Return the [X, Y] coordinate for the center point of the cell that contains the specified text.  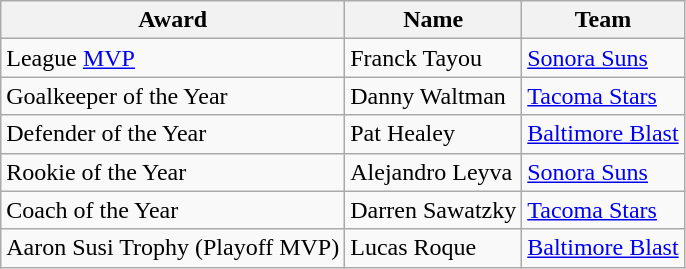
Aaron Susi Trophy (Playoff MVP) [173, 248]
Award [173, 20]
Darren Sawatzky [434, 210]
Lucas Roque [434, 248]
Danny Waltman [434, 96]
League MVP [173, 58]
Rookie of the Year [173, 172]
Pat Healey [434, 134]
Franck Tayou [434, 58]
Name [434, 20]
Team [603, 20]
Goalkeeper of the Year [173, 96]
Defender of the Year [173, 134]
Coach of the Year [173, 210]
Alejandro Leyva [434, 172]
